Search for the cell housing the specified text and yield its [x, y] center coordinate. 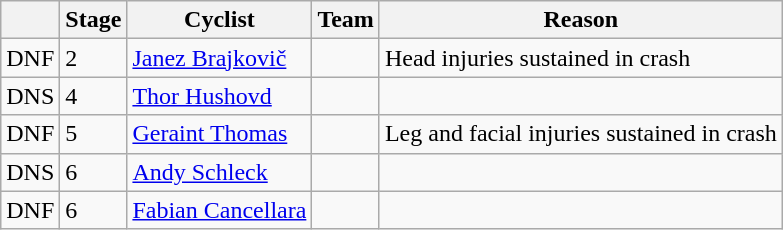
Geraint Thomas [220, 134]
4 [94, 96]
5 [94, 134]
Head injuries sustained in crash [580, 58]
2 [94, 58]
Fabian Cancellara [220, 210]
Team [346, 20]
Andy Schleck [220, 172]
Leg and facial injuries sustained in crash [580, 134]
Reason [580, 20]
Stage [94, 20]
Cyclist [220, 20]
Thor Hushovd [220, 96]
Janez Brajkovič [220, 58]
